Scan for the cell matching the given text and deliver its [X, Y] coordinate at center. 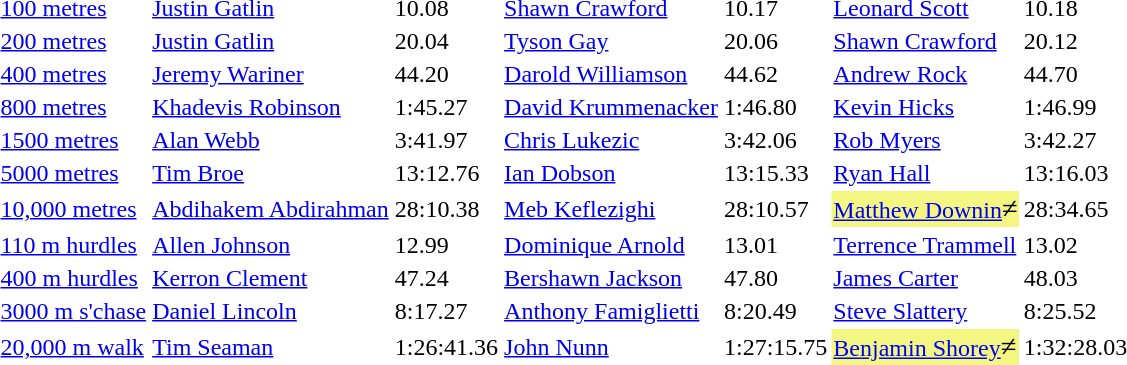
Jeremy Wariner [271, 74]
Tyson Gay [612, 41]
3:42.06 [776, 140]
20.06 [776, 41]
David Krummenacker [612, 107]
Dominique Arnold [612, 245]
8:20.49 [776, 311]
47.24 [446, 278]
1:46.80 [776, 107]
20.04 [446, 41]
Justin Gatlin [271, 41]
Daniel Lincoln [271, 311]
Tim Seaman [271, 347]
Matthew Downin≠ [926, 209]
Kerron Clement [271, 278]
13.01 [776, 245]
Terrence Trammell [926, 245]
8:17.27 [446, 311]
Benjamin Shorey≠ [926, 347]
James Carter [926, 278]
13:12.76 [446, 173]
Allen Johnson [271, 245]
Shawn Crawford [926, 41]
Bershawn Jackson [612, 278]
Ian Dobson [612, 173]
3:41.97 [446, 140]
44.62 [776, 74]
28:10.38 [446, 209]
Abdihakem Abdirahman [271, 209]
1:26:41.36 [446, 347]
Kevin Hicks [926, 107]
28:10.57 [776, 209]
13:15.33 [776, 173]
Rob Myers [926, 140]
12.99 [446, 245]
1:27:15.75 [776, 347]
Khadevis Robinson [271, 107]
Ryan Hall [926, 173]
Anthony Famiglietti [612, 311]
Alan Webb [271, 140]
44.20 [446, 74]
Steve Slattery [926, 311]
47.80 [776, 278]
1:45.27 [446, 107]
Andrew Rock [926, 74]
Meb Keflezighi [612, 209]
Tim Broe [271, 173]
John Nunn [612, 347]
Darold Williamson [612, 74]
Chris Lukezic [612, 140]
